Capture the cell that displays the provided text and extract its (X, Y) central coordinate. 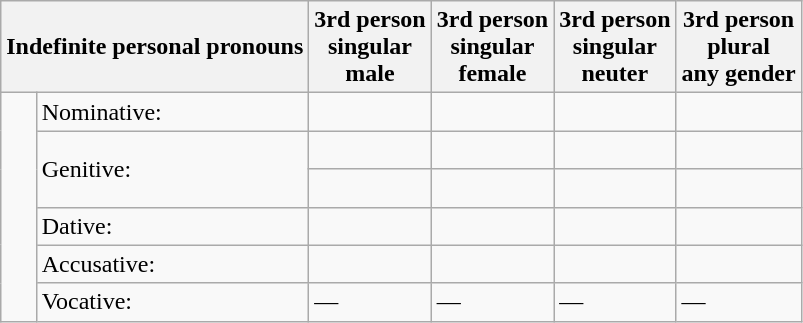
Accusative: (172, 264)
3rd person plural any gender (738, 47)
3rd person singular female (492, 47)
Genitive: (172, 169)
Vocative: (172, 302)
3rd person singular neuter (615, 47)
3rd person singular male (370, 47)
Indefinite personal pronouns (155, 47)
Nominative: (172, 112)
Dative: (172, 226)
